Determine the [X, Y] coordinate at the center of the cell enclosing the given text.  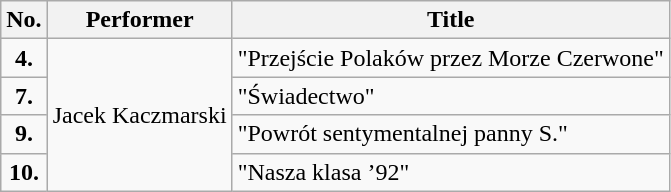
4. [24, 58]
Title [450, 20]
7. [24, 96]
"Przejście Polaków przez Morze Czerwone" [450, 58]
"Powrót sentymentalnej panny S." [450, 134]
No. [24, 20]
"Nasza klasa ’92" [450, 172]
9. [24, 134]
Performer [140, 20]
"Świadectwo" [450, 96]
Jacek Kaczmarski [140, 115]
10. [24, 172]
